Extract the (x, y) coordinate from the center of the cell holding the provided text.  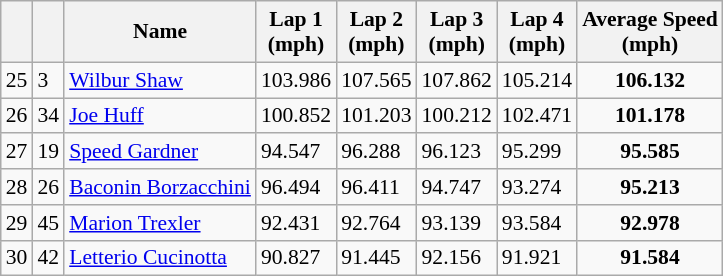
Average Speed(mph) (650, 32)
107.862 (457, 80)
93.274 (537, 187)
92.156 (457, 258)
105.214 (537, 80)
101.178 (650, 116)
Wilbur Shaw (160, 80)
Marion Trexler (160, 223)
94.547 (296, 152)
91.921 (537, 258)
93.139 (457, 223)
96.494 (296, 187)
95.213 (650, 187)
29 (17, 223)
28 (17, 187)
91.445 (376, 258)
96.123 (457, 152)
91.584 (650, 258)
96.411 (376, 187)
103.986 (296, 80)
92.764 (376, 223)
Joe Huff (160, 116)
34 (48, 116)
100.212 (457, 116)
92.978 (650, 223)
96.288 (376, 152)
Speed Gardner (160, 152)
Baconin Borzacchini (160, 187)
101.203 (376, 116)
90.827 (296, 258)
Lap 3(mph) (457, 32)
106.132 (650, 80)
Name (160, 32)
95.585 (650, 152)
Lap 4(mph) (537, 32)
3 (48, 80)
42 (48, 258)
92.431 (296, 223)
27 (17, 152)
102.471 (537, 116)
100.852 (296, 116)
107.565 (376, 80)
19 (48, 152)
94.747 (457, 187)
45 (48, 223)
Lap 2(mph) (376, 32)
95.299 (537, 152)
Lap 1(mph) (296, 32)
30 (17, 258)
93.584 (537, 223)
Letterio Cucinotta (160, 258)
25 (17, 80)
